Determine the (X, Y) coordinate at the center of the cell enclosing the given text.  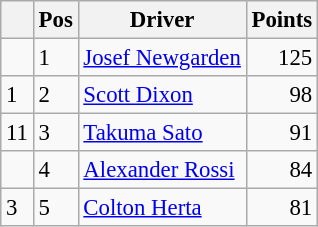
2 (56, 95)
Colton Herta (162, 208)
Takuma Sato (162, 133)
Alexander Rossi (162, 170)
Pos (56, 20)
5 (56, 208)
81 (282, 208)
125 (282, 58)
Scott Dixon (162, 95)
98 (282, 95)
4 (56, 170)
84 (282, 170)
11 (18, 133)
Josef Newgarden (162, 58)
Driver (162, 20)
Points (282, 20)
91 (282, 133)
